Locate the cell with the specified text and output its (x, y) center coordinate. 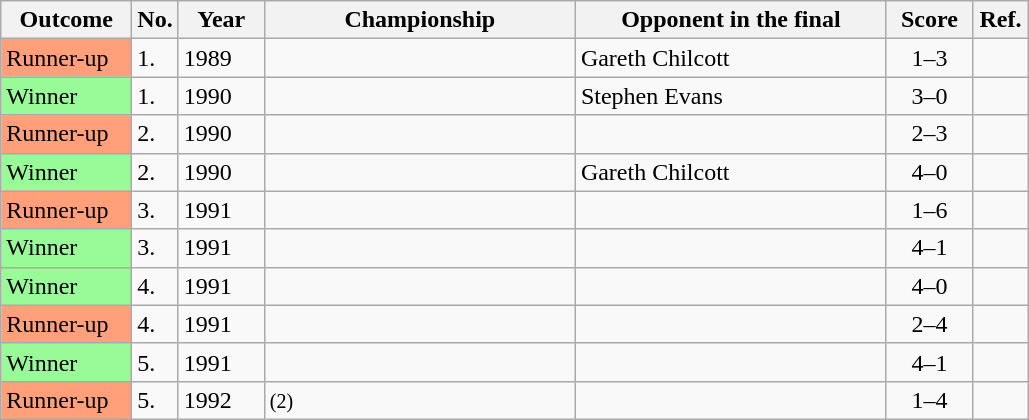
(2) (420, 400)
Opponent in the final (730, 20)
Championship (420, 20)
2–3 (929, 134)
Ref. (1000, 20)
1–4 (929, 400)
Outcome (66, 20)
Score (929, 20)
1992 (221, 400)
1–6 (929, 210)
2–4 (929, 324)
Stephen Evans (730, 96)
1–3 (929, 58)
No. (155, 20)
1989 (221, 58)
3–0 (929, 96)
Year (221, 20)
